Detect which cell encompasses the target text, then output its (x, y) center coordinate. 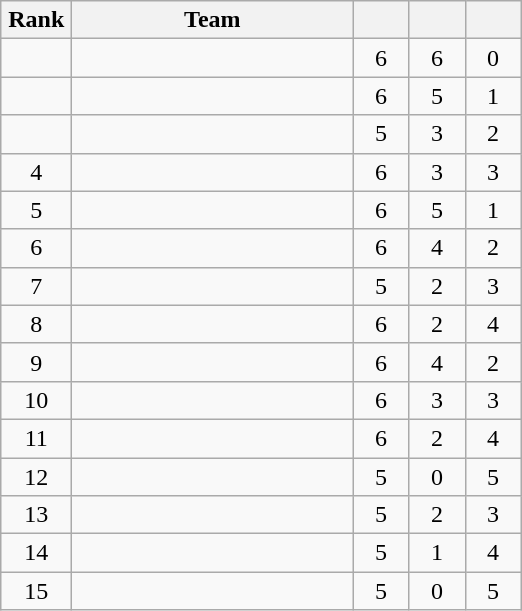
14 (36, 553)
7 (36, 286)
15 (36, 591)
10 (36, 400)
Rank (36, 20)
13 (36, 515)
8 (36, 324)
9 (36, 362)
12 (36, 477)
Team (212, 20)
11 (36, 438)
